Return the (X, Y) coordinate for the center point of the cell that contains the specified text.  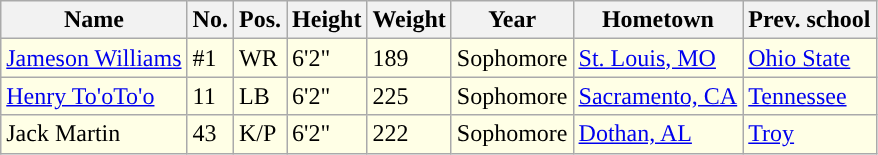
43 (210, 134)
189 (409, 58)
No. (210, 20)
Ohio State (810, 58)
Dothan, AL (658, 134)
K/P (260, 134)
11 (210, 96)
222 (409, 134)
Troy (810, 134)
Weight (409, 20)
#1 (210, 58)
St. Louis, MO (658, 58)
Hometown (658, 20)
Year (512, 20)
225 (409, 96)
Prev. school (810, 20)
Pos. (260, 20)
Name (94, 20)
Jack Martin (94, 134)
Sacramento, CA (658, 96)
Tennessee (810, 96)
Jameson Williams (94, 58)
Henry To'oTo'o (94, 96)
Height (327, 20)
WR (260, 58)
LB (260, 96)
